Scan for the cell matching the given text and deliver its (x, y) coordinate at center. 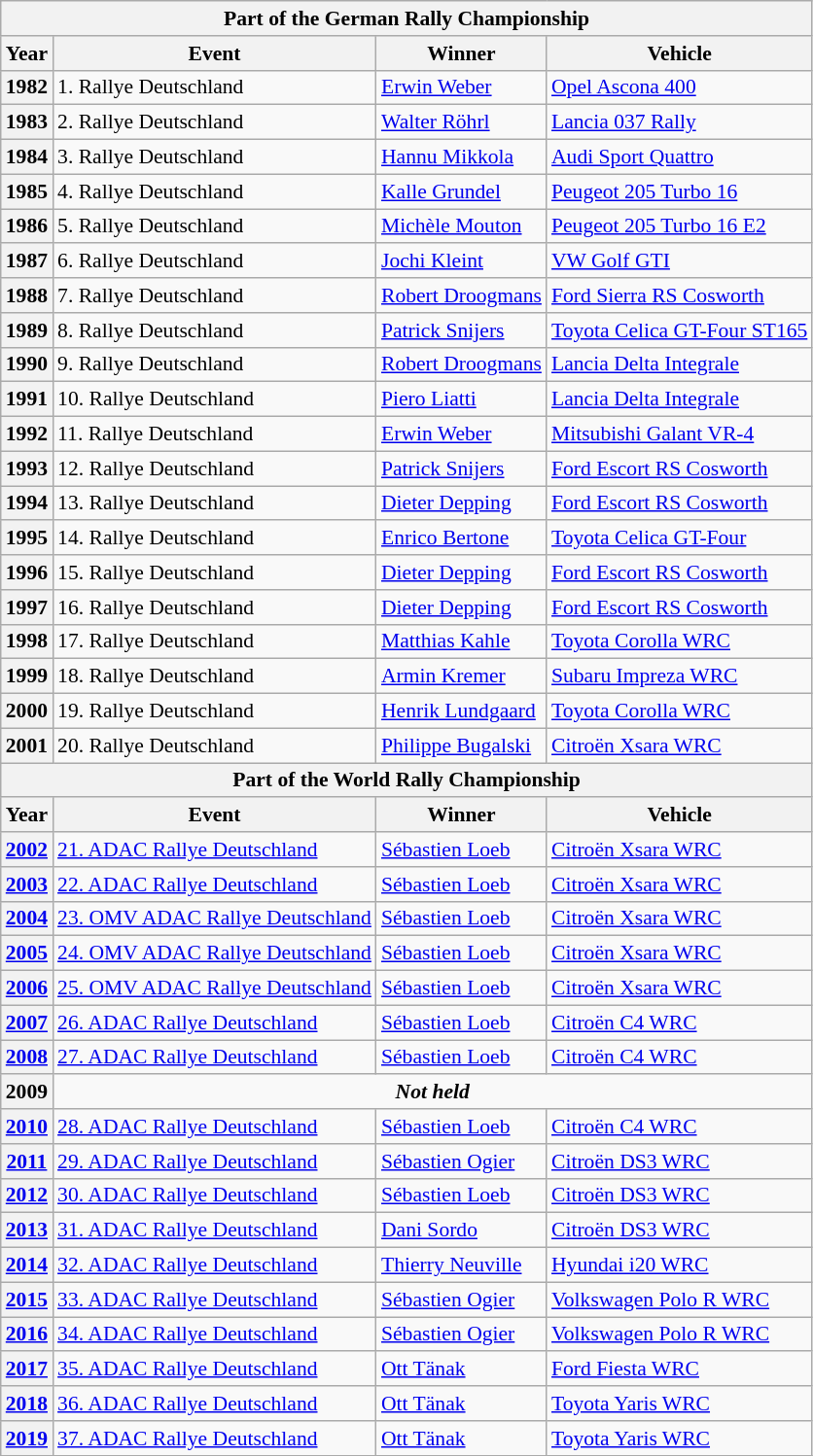
5. Rallye Deutschland (214, 226)
1992 (27, 434)
1982 (27, 87)
Mitsubishi Galant VR-4 (679, 434)
2019 (27, 1439)
2003 (27, 884)
Matthias Kahle (461, 641)
2007 (27, 1023)
1986 (27, 226)
Ford Fiesta WRC (679, 1369)
20. Rallye Deutschland (214, 745)
1. Rallye Deutschland (214, 87)
2016 (27, 1335)
28. ADAC Rallye Deutschland (214, 1127)
2014 (27, 1265)
10. Rallye Deutschland (214, 399)
2010 (27, 1127)
Ford Sierra RS Cosworth (679, 295)
1988 (27, 295)
1998 (27, 641)
Walter Röhrl (461, 122)
6. Rallye Deutschland (214, 261)
1991 (27, 399)
1983 (27, 122)
1999 (27, 676)
15. Rallye Deutschland (214, 572)
Kalle Grundel (461, 191)
Not held (432, 1092)
VW Golf GTI (679, 261)
1997 (27, 607)
26. ADAC Rallye Deutschland (214, 1023)
27. ADAC Rallye Deutschland (214, 1057)
2006 (27, 988)
8. Rallye Deutschland (214, 330)
2018 (27, 1404)
35. ADAC Rallye Deutschland (214, 1369)
Jochi Kleint (461, 261)
Michèle Mouton (461, 226)
Hyundai i20 WRC (679, 1265)
7. Rallye Deutschland (214, 295)
Lancia 037 Rally (679, 122)
2012 (27, 1196)
36. ADAC Rallye Deutschland (214, 1404)
2009 (27, 1092)
Opel Ascona 400 (679, 87)
13. Rallye Deutschland (214, 503)
30. ADAC Rallye Deutschland (214, 1196)
11. Rallye Deutschland (214, 434)
2000 (27, 711)
Piero Liatti (461, 399)
1995 (27, 538)
Armin Kremer (461, 676)
18. Rallye Deutschland (214, 676)
Audi Sport Quattro (679, 157)
Part of the World Rally Championship (406, 780)
2001 (27, 745)
Thierry Neuville (461, 1265)
16. Rallye Deutschland (214, 607)
31. ADAC Rallye Deutschland (214, 1231)
14. Rallye Deutschland (214, 538)
9. Rallye Deutschland (214, 364)
2. Rallye Deutschland (214, 122)
21. ADAC Rallye Deutschland (214, 849)
34. ADAC Rallye Deutschland (214, 1335)
Peugeot 205 Turbo 16 (679, 191)
25. OMV ADAC Rallye Deutschland (214, 988)
2017 (27, 1369)
2015 (27, 1300)
1990 (27, 364)
1996 (27, 572)
1993 (27, 468)
2008 (27, 1057)
2004 (27, 919)
Henrik Lundgaard (461, 711)
2011 (27, 1161)
Enrico Bertone (461, 538)
2005 (27, 953)
12. Rallye Deutschland (214, 468)
Peugeot 205 Turbo 16 E2 (679, 226)
19. Rallye Deutschland (214, 711)
4. Rallye Deutschland (214, 191)
2002 (27, 849)
33. ADAC Rallye Deutschland (214, 1300)
Dani Sordo (461, 1231)
1985 (27, 191)
1984 (27, 157)
Toyota Celica GT-Four (679, 538)
17. Rallye Deutschland (214, 641)
Philippe Bugalski (461, 745)
32. ADAC Rallye Deutschland (214, 1265)
Toyota Celica GT-Four ST165 (679, 330)
22. ADAC Rallye Deutschland (214, 884)
Subaru Impreza WRC (679, 676)
Hannu Mikkola (461, 157)
23. OMV ADAC Rallye Deutschland (214, 919)
3. Rallye Deutschland (214, 157)
29. ADAC Rallye Deutschland (214, 1161)
Part of the German Rally Championship (406, 18)
24. OMV ADAC Rallye Deutschland (214, 953)
1994 (27, 503)
1989 (27, 330)
1987 (27, 261)
2013 (27, 1231)
37. ADAC Rallye Deutschland (214, 1439)
